Find where the given text appears and provide that cell's center as [x, y] coordinate. 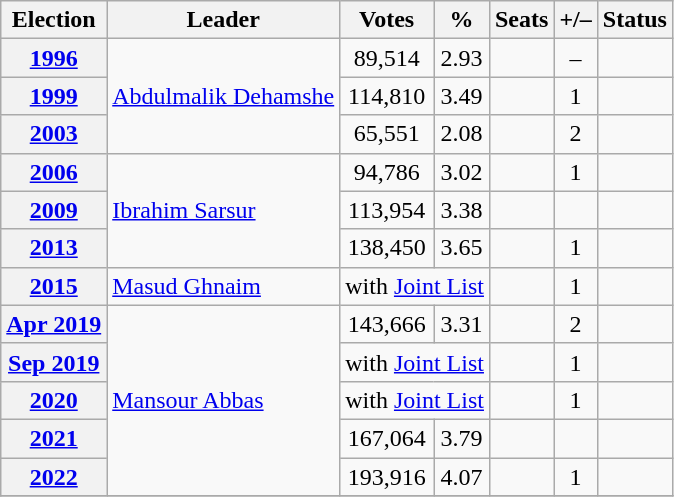
113,954 [387, 210]
Status [634, 20]
Sep 2019 [54, 362]
3.31 [462, 324]
3.02 [462, 172]
2.08 [462, 134]
2006 [54, 172]
167,064 [387, 438]
Mansour Abbas [224, 400]
3.38 [462, 210]
114,810 [387, 96]
193,916 [387, 477]
+/– [576, 20]
138,450 [387, 248]
Votes [387, 20]
Masud Ghnaim [224, 286]
2013 [54, 248]
2003 [54, 134]
3.65 [462, 248]
2020 [54, 400]
2015 [54, 286]
– [576, 58]
3.49 [462, 96]
94,786 [387, 172]
2009 [54, 210]
2.93 [462, 58]
Apr 2019 [54, 324]
2022 [54, 477]
65,551 [387, 134]
1999 [54, 96]
2021 [54, 438]
3.79 [462, 438]
143,666 [387, 324]
89,514 [387, 58]
1996 [54, 58]
Abdulmalik Dehamshe [224, 96]
Leader [224, 20]
4.07 [462, 477]
Seats [521, 20]
Ibrahim Sarsur [224, 210]
Election [54, 20]
% [462, 20]
